Pinpoint the cell where the given text exists, returning its [x, y] midpoint coordinate. 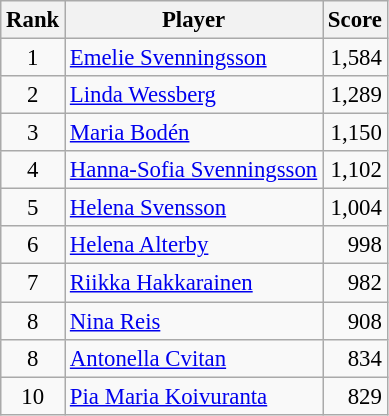
Rank [33, 20]
4 [33, 170]
2 [33, 95]
1 [33, 58]
Player [194, 20]
Hanna-Sofia Svenningsson [194, 170]
Helena Alterby [194, 245]
Linda Wessberg [194, 95]
Pia Maria Koivuranta [194, 396]
Maria Bodén [194, 133]
834 [356, 358]
908 [356, 321]
1,150 [356, 133]
829 [356, 396]
6 [33, 245]
Antonella Cvitan [194, 358]
5 [33, 208]
1,289 [356, 95]
1,102 [356, 170]
Emelie Svenningsson [194, 58]
Nina Reis [194, 321]
Score [356, 20]
1,004 [356, 208]
998 [356, 245]
Helena Svensson [194, 208]
10 [33, 396]
7 [33, 283]
1,584 [356, 58]
3 [33, 133]
Riikka Hakkarainen [194, 283]
982 [356, 283]
